Return (x, y) of the center of cell containing provided text 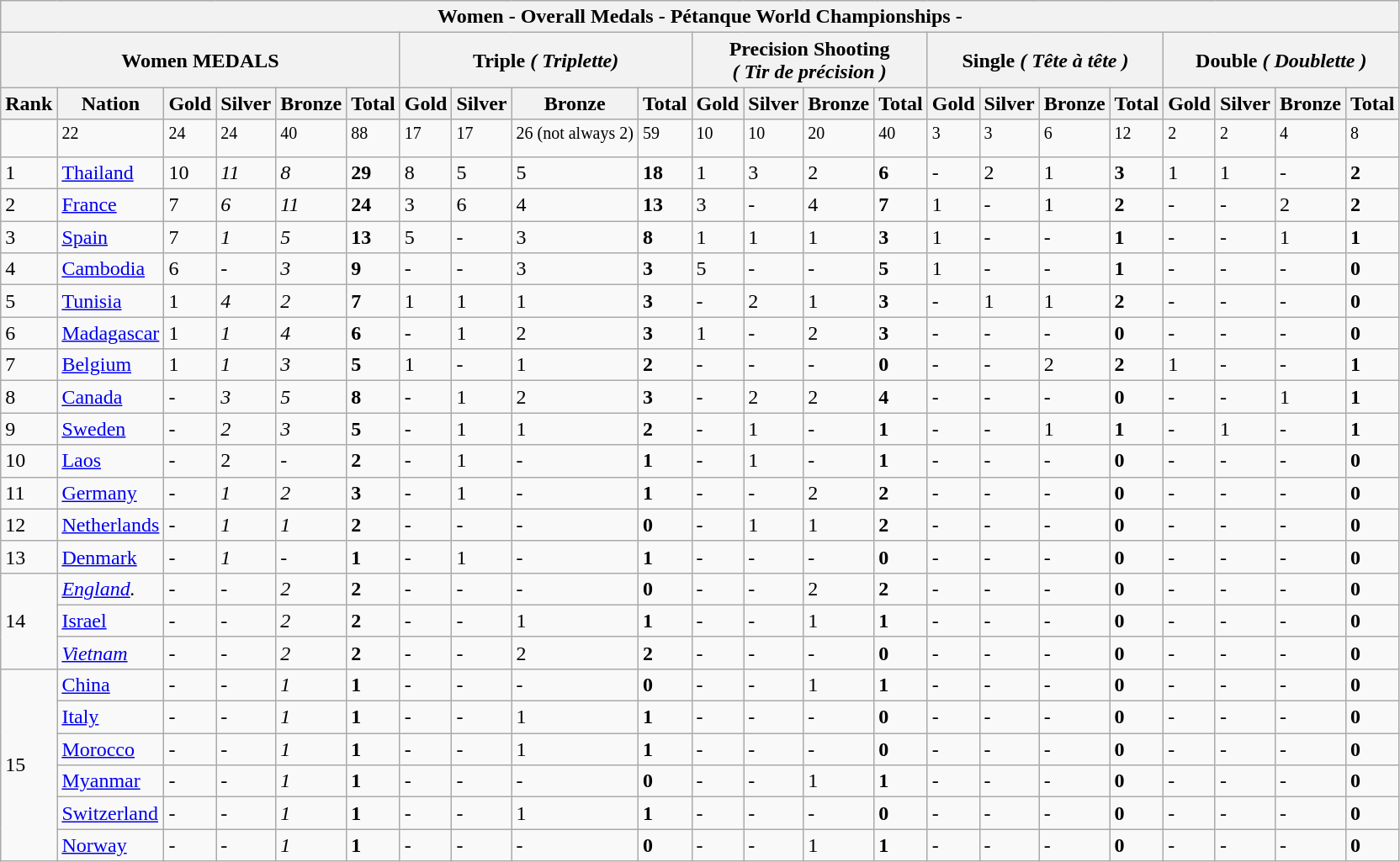
Single ( Tête à tête ) (1045, 61)
Denmark (111, 557)
15 (29, 764)
88 (374, 138)
Thailand (111, 172)
29 (374, 172)
Belgium (111, 365)
26 (not always 2) (575, 138)
Israel (111, 621)
Nation (111, 103)
France (111, 205)
Canada (111, 397)
Italy (111, 717)
Triple ( Triplette) (545, 61)
Vietnam (111, 653)
Norway (111, 845)
Morocco (111, 749)
Women MEDALS (200, 61)
Germany (111, 493)
Cambodia (111, 269)
20 (839, 138)
Madagascar (111, 333)
Tunisia (111, 301)
Laos (111, 461)
Precision Shooting( Tir de précision ) (809, 61)
59 (665, 138)
China (111, 685)
Double ( Doublette ) (1281, 61)
Rank (29, 103)
Switzerland (111, 813)
Women - Overall Medals - Pétanque World Championships - (700, 17)
Myanmar (111, 781)
18 (665, 172)
Sweden (111, 429)
Netherlands (111, 525)
22 (111, 138)
Spain (111, 237)
England. (111, 589)
14 (29, 621)
